Locate the cell with the specified text and output its [X, Y] center coordinate. 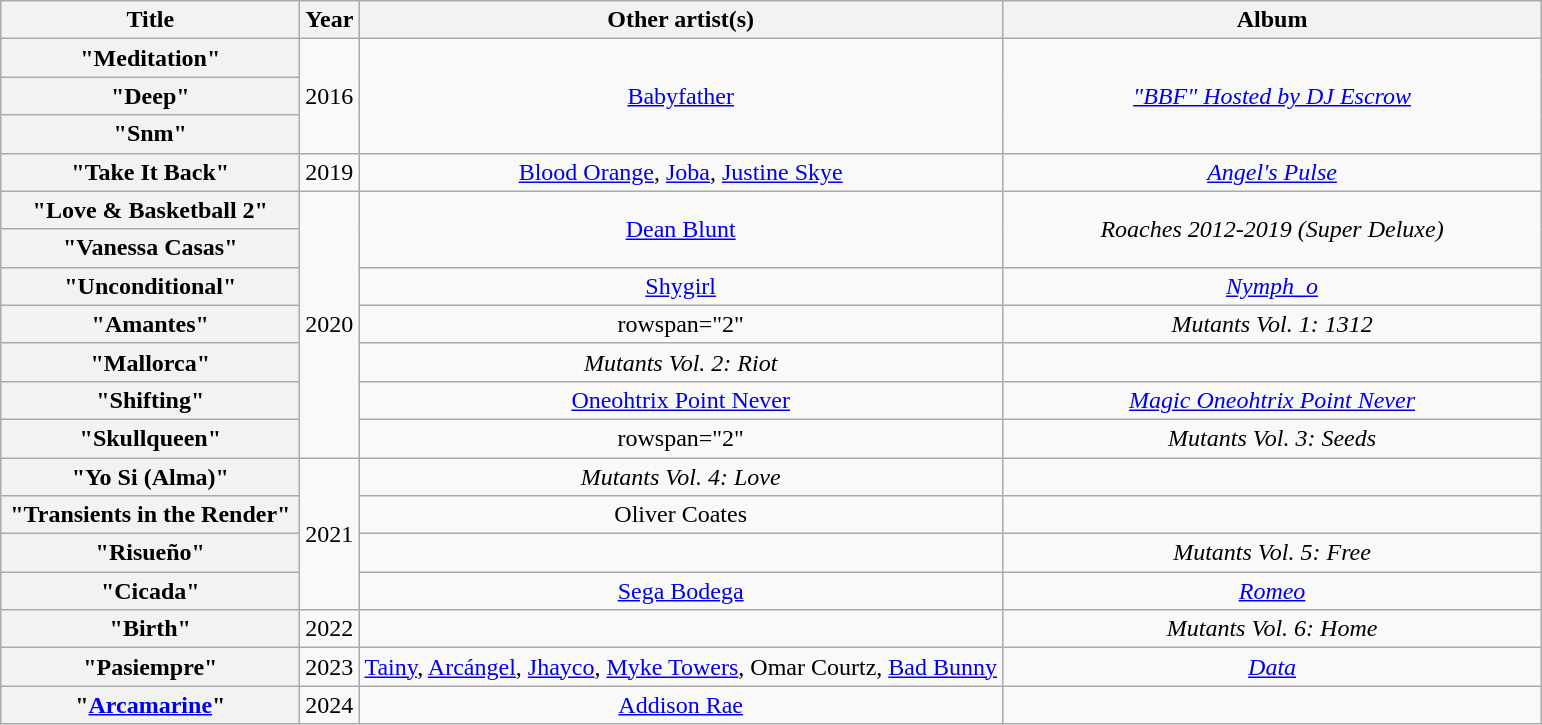
Magic Oneohtrix Point Never [1272, 400]
Mutants Vol. 1: 1312 [1272, 324]
Babyfather [681, 96]
Dean Blunt [681, 229]
Mutants Vol. 6: Home [1272, 629]
"Birth" [150, 629]
"Take It Back" [150, 172]
"Unconditional" [150, 286]
2016 [330, 96]
"Meditation" [150, 58]
"Deep" [150, 96]
Nymph_o [1272, 286]
"Risueño" [150, 553]
"Cicada" [150, 591]
2024 [330, 705]
"Yo Si (Alma)" [150, 477]
"Amantes" [150, 324]
Romeo [1272, 591]
"Vanessa Casas" [150, 248]
Album [1272, 20]
Oliver Coates [681, 515]
Other artist(s) [681, 20]
Title [150, 20]
2019 [330, 172]
Mutants Vol. 4: Love [681, 477]
Blood Orange, Joba, Justine Skye [681, 172]
Sega Bodega [681, 591]
"Skullqueen" [150, 438]
"Pasiempre" [150, 667]
Mutants Vol. 5: Free [1272, 553]
Angel's Pulse [1272, 172]
Mutants Vol. 3: Seeds [1272, 438]
Tainy, Arcángel, Jhayco, Myke Towers, Omar Courtz, Bad Bunny [681, 667]
"BBF" Hosted by DJ Escrow [1272, 96]
2021 [330, 534]
2022 [330, 629]
Mutants Vol. 2: Riot [681, 362]
2023 [330, 667]
"Arcamarine" [150, 705]
Shygirl [681, 286]
"Love & Basketball 2" [150, 210]
Data [1272, 667]
2020 [330, 324]
"Transients in the Render" [150, 515]
Year [330, 20]
"Snm" [150, 134]
"Shifting" [150, 400]
Roaches 2012-2019 (Super Deluxe) [1272, 229]
Oneohtrix Point Never [681, 400]
Addison Rae [681, 705]
"Mallorca" [150, 362]
